From the cell containing the given text, extract its center point as (x, y) coordinate. 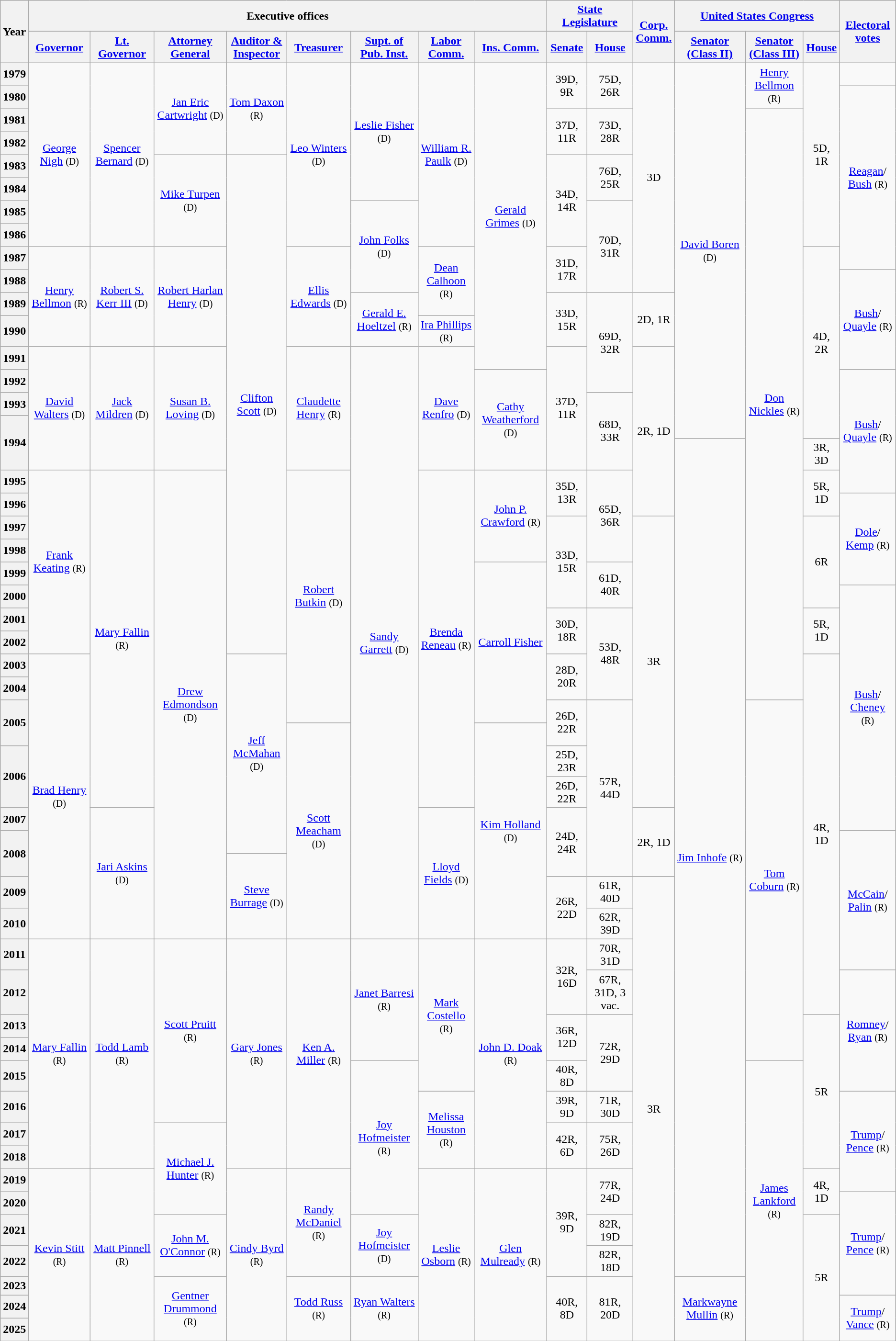
1983 (14, 166)
70D, 31R (610, 247)
61R, 40D (610, 892)
2019 (14, 1180)
1993 (14, 404)
1991 (14, 358)
Todd Lamb (R) (122, 1053)
Robert S. Kerr III (D) (122, 297)
73D, 28R (610, 132)
AttorneyGeneral (190, 47)
2007 (14, 819)
1984 (14, 189)
Year (14, 32)
2006 (14, 777)
2008 (14, 854)
67R, 31D, 3 vac. (610, 992)
Electoral votes (867, 32)
39D, 9R (567, 86)
Tom Coburn (R) (774, 880)
Leslie Osborn (R) (446, 1254)
2004 (14, 688)
Joy Hofmeister (D) (384, 1245)
Treasurer (319, 47)
75R, 26D (610, 1145)
Brad Henry (D) (59, 796)
2011 (14, 955)
2010 (14, 923)
Trump/Vance (R) (867, 1318)
David Walters (D) (59, 408)
35D, 13R (567, 493)
1990 (14, 331)
2016 (14, 1107)
State Legislature (590, 16)
70R, 31D (610, 955)
Jari Askins (D) (122, 873)
David Boren (D) (710, 251)
Gerald Grimes (D) (510, 216)
Romney/Ryan (R) (867, 1030)
John D. Doak (R) (510, 1053)
Kevin Stitt (R) (59, 1254)
1985 (14, 212)
Senator(Class II) (710, 47)
Mark Costello (R) (446, 1015)
Carroll Fisher (510, 642)
2025 (14, 1330)
McCain/Palin (R) (867, 900)
53D, 48R (610, 654)
Melissa Houston (R) (446, 1130)
31D, 17R (567, 270)
2020 (14, 1203)
Jack Mildren (D) (122, 408)
Gerald E. Hoeltzel (R) (384, 320)
Brenda Reneau (R) (446, 639)
4D, 2R (821, 343)
Markwayne Mullin (R) (710, 1309)
76D, 25R (610, 178)
Don Nickles (R) (774, 404)
Executive offices (288, 16)
John Folks (D) (384, 247)
Steve Burrage (D) (257, 896)
3D (654, 178)
Gentner Drummond (R) (190, 1309)
Dean Calhoon (R) (446, 281)
Ellis Edwards (D) (319, 297)
Jim Inhofe (R) (710, 858)
Ken A. Miller (R) (319, 1053)
Dave Renfro (D) (446, 408)
28D, 20R (567, 676)
Cathy Weatherford (D) (510, 419)
Robert Butkin (D) (319, 596)
1995 (14, 481)
5D, 1R (821, 155)
Frank Keating (R) (59, 562)
Cindy Byrd (R) (257, 1254)
2001 (14, 619)
77R, 24D (610, 1191)
57R, 44D (610, 788)
Glen Mulready (R) (510, 1254)
2005 (14, 722)
Jan Eric Cartwright (D) (190, 109)
1994 (14, 442)
1998 (14, 550)
6R (821, 562)
Senate (567, 47)
2000 (14, 596)
82R, 19D (610, 1229)
32R, 16D (567, 977)
2015 (14, 1075)
Reagan/Bush (R) (867, 178)
Robert Harlan Henry (D) (190, 297)
Dole/Kemp (R) (867, 539)
Supt. ofPub. Inst. (384, 47)
Bush/Cheney (R) (867, 708)
2009 (14, 892)
United States Congress (757, 16)
2013 (14, 1025)
25D, 23R (567, 761)
Lt. Governor (122, 47)
William R. Paulk (D) (446, 155)
71R, 30D (610, 1107)
36R, 12D (567, 1037)
26R, 22D (567, 908)
James Lankford (R) (774, 1200)
Lloyd Fields (D) (446, 873)
Mike Turpen (D) (190, 201)
2024 (14, 1307)
34D, 14R (567, 201)
2017 (14, 1134)
2003 (14, 665)
Scott Pruitt (R) (190, 1030)
Ira Phillips (R) (446, 331)
George Nigh (D) (59, 155)
John M. O'Connor (R) (190, 1245)
1986 (14, 235)
65D, 36R (610, 516)
2018 (14, 1157)
1979 (14, 74)
Ryan Walters (R) (384, 1309)
1999 (14, 573)
Janet Barresi (R) (384, 1000)
1989 (14, 304)
John P. Crawford (R) (510, 516)
Ins. Comm. (510, 47)
Governor (59, 47)
2014 (14, 1048)
2022 (14, 1261)
Corp.Comm. (654, 32)
1988 (14, 281)
Drew Edmondson (D) (190, 704)
82R, 18D (610, 1261)
1992 (14, 381)
1982 (14, 143)
75D, 26R (610, 86)
Joy Hofmeister (R) (384, 1137)
Claudette Henry (R) (319, 408)
2002 (14, 642)
30D, 18R (567, 631)
2023 (14, 1286)
Senator(Class III) (774, 47)
Leo Winters (D) (319, 155)
Susan B. Loving (D) (190, 408)
Tom Daxon (R) (257, 109)
Kim Holland (D) (510, 831)
1987 (14, 258)
2D, 1R (654, 320)
Clifton Scott (D) (257, 404)
Labor Comm. (446, 47)
Todd Russ (R) (319, 1309)
Randy McDaniel (R) (319, 1222)
Sandy Garrett (D) (384, 642)
68D, 33R (610, 431)
61D, 40R (610, 585)
Jeff McMahan (D) (257, 754)
2021 (14, 1229)
Matt Pinnell (R) (122, 1254)
3R, 3D (821, 454)
1980 (14, 97)
24D, 24R (567, 842)
Auditor &Inspector (257, 47)
81R, 20D (610, 1309)
72R, 29D (610, 1052)
1996 (14, 504)
Scott Meacham (D) (319, 831)
62R, 39D (610, 923)
Leslie Fisher (D) (384, 132)
Spencer Bernard (D) (122, 155)
42R, 6D (567, 1145)
1981 (14, 120)
1997 (14, 527)
69D, 32R (610, 343)
Gary Jones (R) (257, 1053)
2012 (14, 992)
Michael J. Hunter (R) (190, 1168)
